Identify which cell holds the provided text, then report its [X, Y] central coordinate. 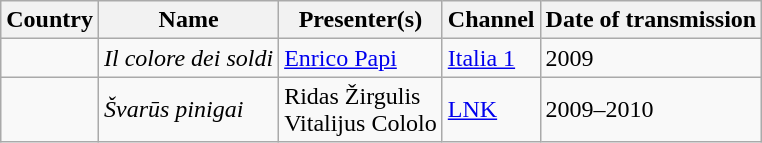
LNK [491, 110]
Date of transmission [651, 20]
2009 [651, 58]
Il colore dei soldi [188, 58]
Country [50, 20]
Enrico Papi [361, 58]
Presenter(s) [361, 20]
Name [188, 20]
2009–2010 [651, 110]
Ridas ŽirgulisVitalijus Cololo [361, 110]
Italia 1 [491, 58]
Channel [491, 20]
Švarūs pinigai [188, 110]
